For the text-containing cell, return its midpoint in [X, Y] coordinate format. 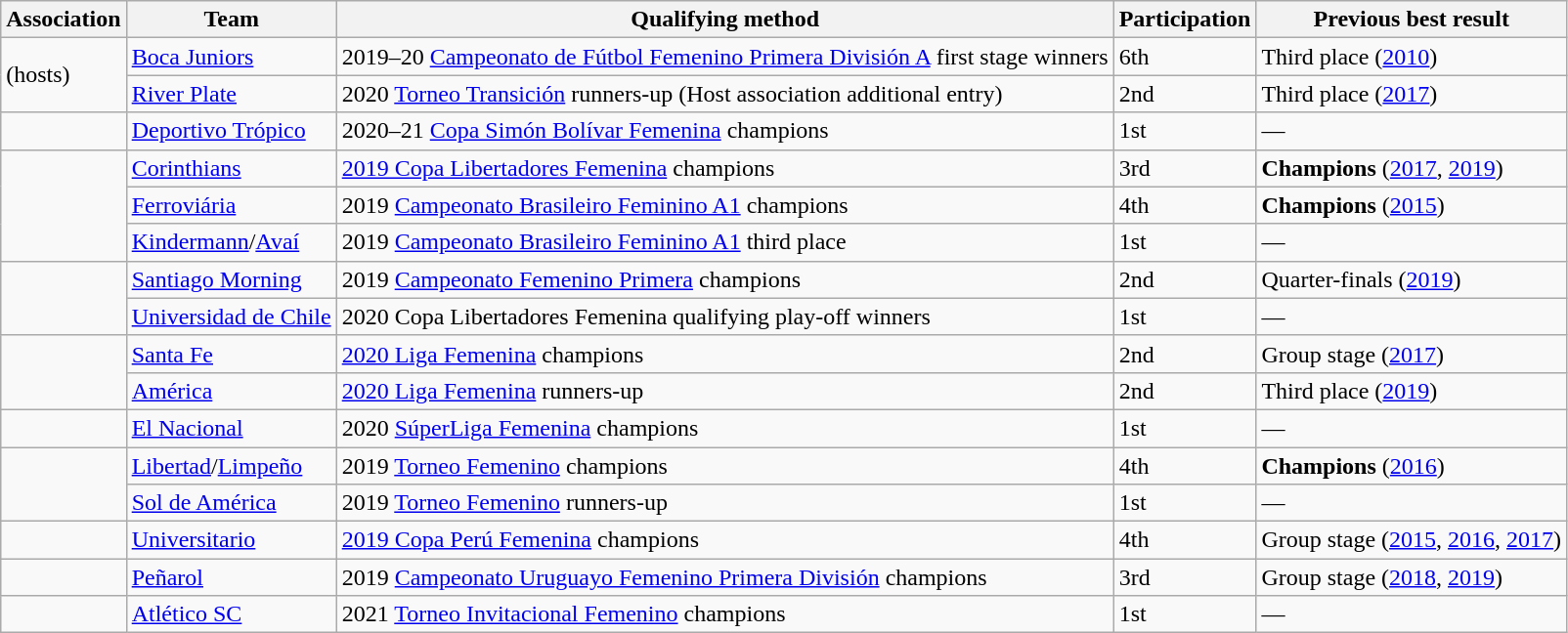
Qualifying method [725, 20]
Kindermann/Avaí [231, 242]
2019–20 Campeonato de Fútbol Femenino Primera División A first stage winners [725, 57]
Deportivo Trópico [231, 131]
Atlético SC [231, 614]
2020 Copa Libertadores Femenina qualifying play-off winners [725, 316]
Group stage (2017) [1412, 354]
Ferroviária [231, 205]
Libertad/Limpeño [231, 466]
2019 Campeonato Brasileiro Feminino A1 third place [725, 242]
River Plate [231, 94]
2019 Torneo Femenino runners-up [725, 503]
Universidad de Chile [231, 316]
América [231, 391]
Third place (2010) [1412, 57]
2019 Torneo Femenino champions [725, 466]
Universitario [231, 540]
2020 Liga Femenina champions [725, 354]
6th [1185, 57]
Participation [1185, 20]
Third place (2017) [1412, 94]
2020 Liga Femenina runners-up [725, 391]
2019 Campeonato Uruguayo Femenino Primera División champions [725, 577]
Group stage (2015, 2016, 2017) [1412, 540]
2019 Campeonato Femenino Primera champions [725, 279]
Peñarol [231, 577]
Champions (2016) [1412, 466]
2021 Torneo Invitacional Femenino champions [725, 614]
Champions (2017, 2019) [1412, 168]
2019 Copa Libertadores Femenina champions [725, 168]
Third place (2019) [1412, 391]
2020 SúperLiga Femenina champions [725, 428]
Team [231, 20]
2019 Campeonato Brasileiro Feminino A1 champions [725, 205]
2020–21 Copa Simón Bolívar Femenina champions [725, 131]
(hosts) [64, 75]
Group stage (2018, 2019) [1412, 577]
Santa Fe [231, 354]
Boca Juniors [231, 57]
Corinthians [231, 168]
Santiago Morning [231, 279]
Champions (2015) [1412, 205]
2019 Copa Perú Femenina champions [725, 540]
Sol de América [231, 503]
Quarter-finals (2019) [1412, 279]
Previous best result [1412, 20]
Association [64, 20]
2020 Torneo Transición runners-up (Host association additional entry) [725, 94]
El Nacional [231, 428]
